Provide the [X, Y] coordinate of the cell's center where the given text is located.  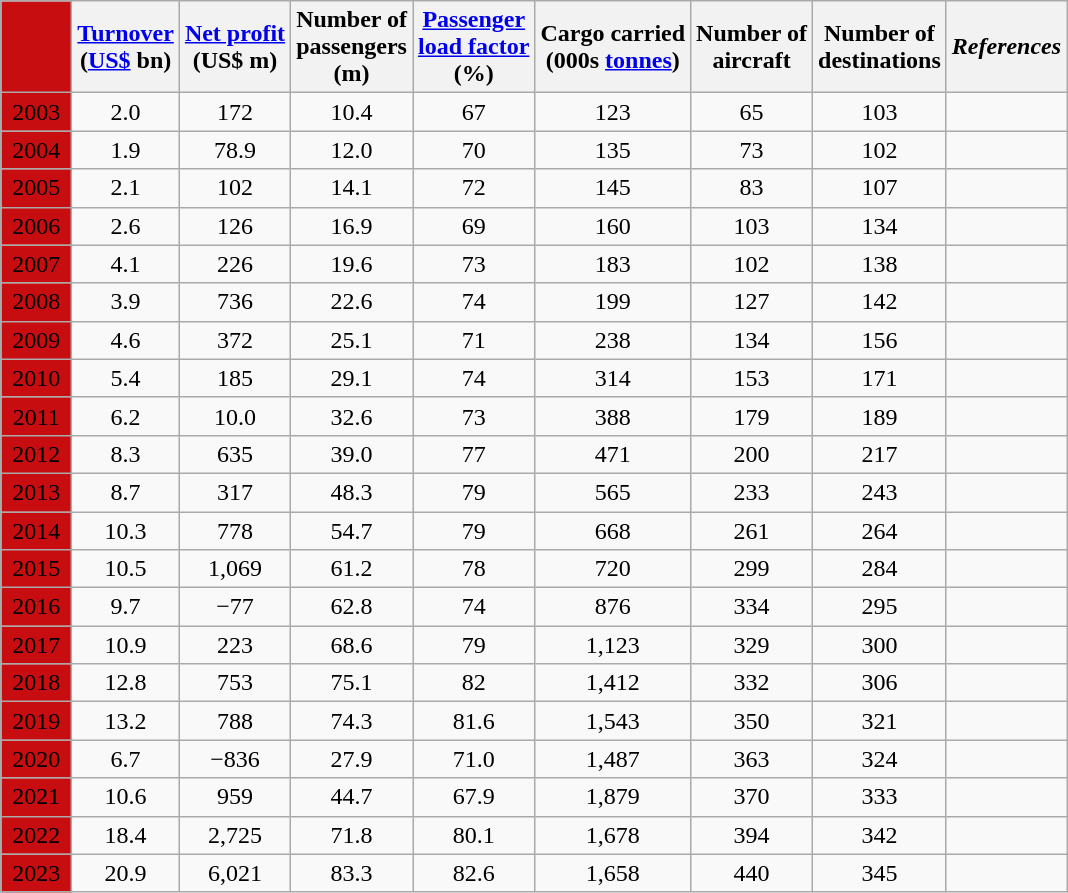
78.9 [234, 150]
2004 [36, 150]
123 [613, 112]
48.3 [352, 492]
345 [880, 873]
233 [752, 492]
12.8 [126, 683]
10.3 [126, 531]
8.7 [126, 492]
160 [613, 226]
372 [234, 340]
350 [752, 721]
Number ofaircraft [752, 47]
2003 [36, 112]
1,412 [613, 683]
1,487 [613, 759]
1,678 [613, 835]
2018 [36, 683]
Cargo carried(000s tonnes) [613, 47]
2.0 [126, 112]
183 [613, 264]
4.6 [126, 340]
71.0 [474, 759]
306 [880, 683]
107 [880, 188]
44.7 [352, 797]
153 [752, 378]
83 [752, 188]
22.6 [352, 302]
342 [880, 835]
72 [474, 188]
68.6 [352, 645]
156 [880, 340]
200 [752, 454]
876 [613, 607]
189 [880, 416]
778 [234, 531]
394 [752, 835]
18.4 [126, 835]
70 [474, 150]
65 [752, 112]
−77 [234, 607]
75.1 [352, 683]
284 [880, 569]
2007 [36, 264]
83.3 [352, 873]
261 [752, 531]
1,069 [234, 569]
2008 [36, 302]
32.6 [352, 416]
736 [234, 302]
82.6 [474, 873]
61.2 [352, 569]
1.9 [126, 150]
10.5 [126, 569]
4.1 [126, 264]
171 [880, 378]
959 [234, 797]
145 [613, 188]
2020 [36, 759]
753 [234, 683]
Number ofpassengers(m) [352, 47]
71.8 [352, 835]
788 [234, 721]
2009 [36, 340]
333 [880, 797]
Number ofdestinations [880, 47]
67 [474, 112]
29.1 [352, 378]
−836 [234, 759]
16.9 [352, 226]
179 [752, 416]
295 [880, 607]
2006 [36, 226]
370 [752, 797]
12.0 [352, 150]
135 [613, 150]
Passengerload factor(%) [474, 47]
Turnover(US$ bn) [126, 47]
2017 [36, 645]
10.6 [126, 797]
2022 [36, 835]
2010 [36, 378]
172 [234, 112]
6.2 [126, 416]
10.9 [126, 645]
2005 [36, 188]
363 [752, 759]
243 [880, 492]
71 [474, 340]
6.7 [126, 759]
References [1006, 47]
388 [613, 416]
1,658 [613, 873]
668 [613, 531]
5.4 [126, 378]
81.6 [474, 721]
720 [613, 569]
1,123 [613, 645]
471 [613, 454]
2011 [36, 416]
2016 [36, 607]
2014 [36, 531]
238 [613, 340]
2012 [36, 454]
2013 [36, 492]
25.1 [352, 340]
2019 [36, 721]
1,543 [613, 721]
2,725 [234, 835]
565 [613, 492]
317 [234, 492]
2023 [36, 873]
2015 [36, 569]
77 [474, 454]
20.9 [126, 873]
217 [880, 454]
67.9 [474, 797]
300 [880, 645]
334 [752, 607]
78 [474, 569]
69 [474, 226]
324 [880, 759]
2021 [36, 797]
440 [752, 873]
8.3 [126, 454]
2.6 [126, 226]
14.1 [352, 188]
39.0 [352, 454]
27.9 [352, 759]
9.7 [126, 607]
10.4 [352, 112]
138 [880, 264]
19.6 [352, 264]
127 [752, 302]
264 [880, 531]
80.1 [474, 835]
3.9 [126, 302]
54.7 [352, 531]
74.3 [352, 721]
2.1 [126, 188]
1,879 [613, 797]
185 [234, 378]
13.2 [126, 721]
314 [613, 378]
82 [474, 683]
Net profit(US$ m) [234, 47]
6,021 [234, 873]
332 [752, 683]
635 [234, 454]
10.0 [234, 416]
142 [880, 302]
299 [752, 569]
126 [234, 226]
226 [234, 264]
329 [752, 645]
199 [613, 302]
62.8 [352, 607]
223 [234, 645]
321 [880, 721]
